Return the (x, y) coordinate for the center point of the cell that contains the specified text.  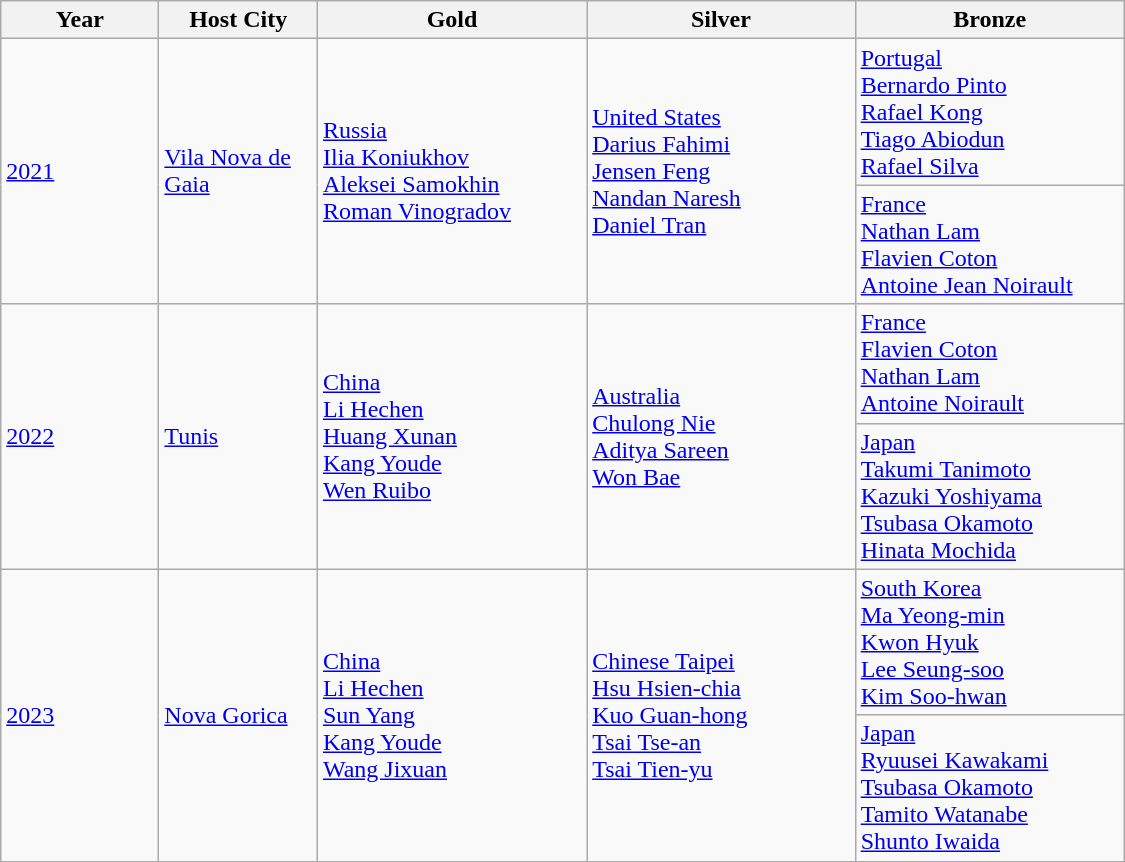
Tunis (238, 436)
Silver (721, 20)
ChinaLi HechenHuang XunanKang YoudeWen Ruibo (452, 436)
2023 (80, 715)
Vila Nova de Gaia (238, 172)
United StatesDarius FahimiJensen FengNandan NareshDaniel Tran (721, 172)
Bronze (990, 20)
AustraliaChulong NieAditya SareenWon Bae (721, 436)
Nova Gorica (238, 715)
2021 (80, 172)
Gold (452, 20)
ChinaLi HechenSun YangKang YoudeWang Jixuan (452, 715)
FranceFlavien CotonNathan LamAntoine Noirault (990, 364)
JapanTakumi TanimotoKazuki YoshiyamaTsubasa OkamotoHinata Mochida (990, 496)
FranceNathan LamFlavien CotonAntoine Jean Noirault (990, 244)
PortugalBernardo PintoRafael KongTiago AbiodunRafael Silva (990, 112)
RussiaIlia KoniukhovAleksei SamokhinRoman Vinogradov (452, 172)
Year (80, 20)
Host City (238, 20)
2022 (80, 436)
South KoreaMa Yeong-minKwon HyukLee Seung-sooKim Soo-hwan (990, 642)
Chinese TaipeiHsu Hsien-chiaKuo Guan-hongTsai Tse-anTsai Tien-yu (721, 715)
JapanRyuusei KawakamiTsubasa OkamotoTamito WatanabeShunto Iwaida (990, 788)
